From the cell containing the given text, extract its center point as (x, y) coordinate. 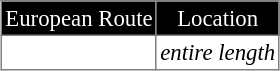
Location (217, 18)
entire length (217, 52)
European Route (80, 18)
